Provide the (x, y) coordinate of the cell's center where the given text is located.  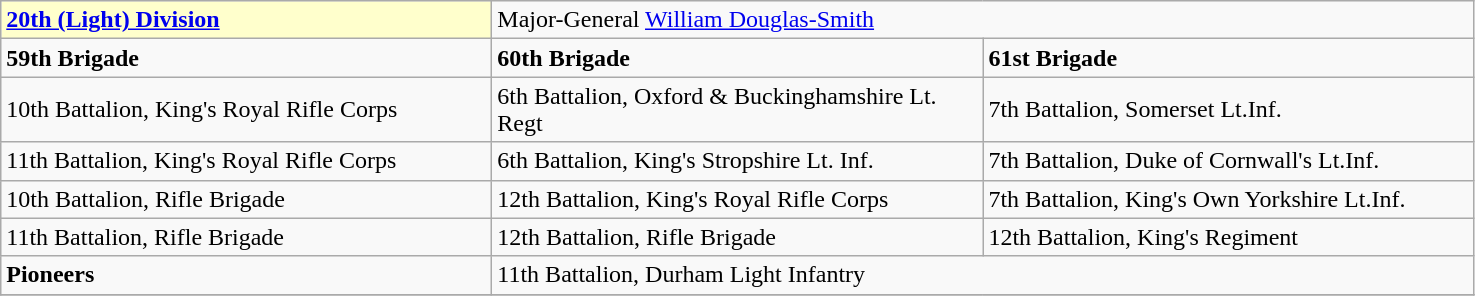
Major-General William Douglas-Smith (983, 20)
7th Battalion, King's Own Yorkshire Lt.Inf. (1228, 199)
61st Brigade (1228, 58)
60th Brigade (738, 58)
12th Battalion, King's Regiment (1228, 237)
11th Battalion, Rifle Brigade (246, 237)
7th Battalion, Somerset Lt.Inf. (1228, 110)
11th Battalion, Durham Light Infantry (983, 275)
7th Battalion, Duke of Cornwall's Lt.Inf. (1228, 161)
6th Battalion, King's Stropshire Lt. Inf. (738, 161)
Pioneers (246, 275)
11th Battalion, King's Royal Rifle Corps (246, 161)
59th Brigade (246, 58)
12th Battalion, Rifle Brigade (738, 237)
6th Battalion, Oxford & Buckinghamshire Lt. Regt (738, 110)
10th Battalion, King's Royal Rifle Corps (246, 110)
20th (Light) Division (246, 20)
10th Battalion, Rifle Brigade (246, 199)
12th Battalion, King's Royal Rifle Corps (738, 199)
